Return the [x, y] coordinate for the center point of the cell that contains the specified text.  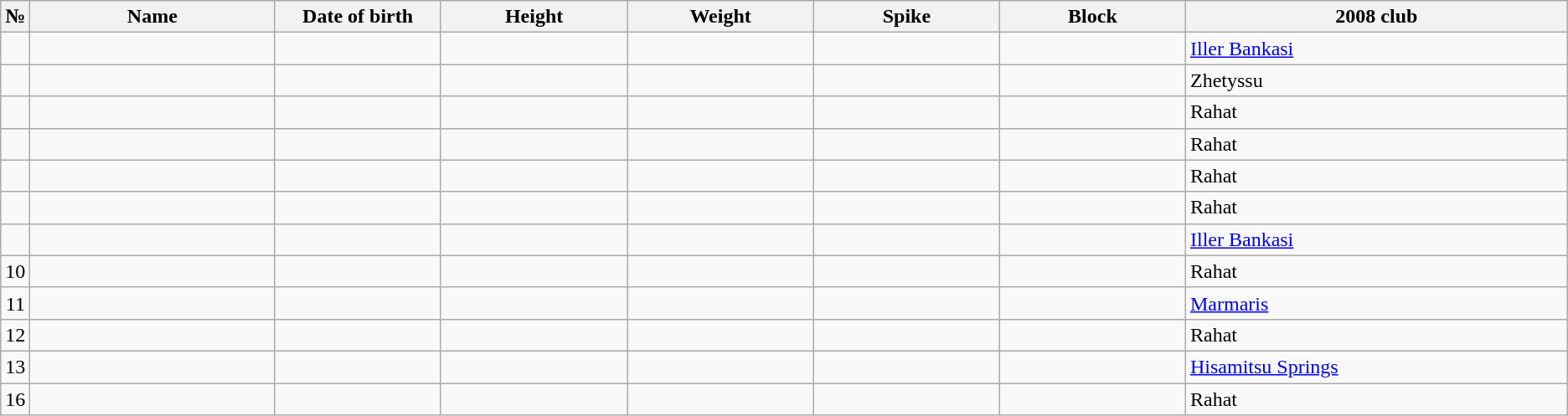
Zhetyssu [1376, 80]
Hisamitsu Springs [1376, 367]
№ [15, 17]
Name [152, 17]
Date of birth [358, 17]
Spike [906, 17]
Height [534, 17]
Weight [720, 17]
16 [15, 399]
2008 club [1376, 17]
10 [15, 271]
11 [15, 303]
13 [15, 367]
Marmaris [1376, 303]
12 [15, 335]
Block [1092, 17]
